Scan for the cell matching the given text and deliver its [x, y] coordinate at center. 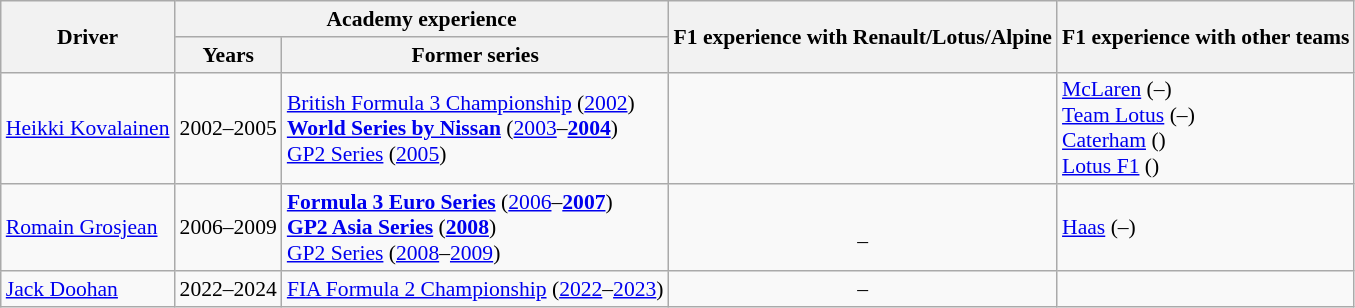
British Formula 3 Championship (2002)World Series by Nissan (2003–2004)GP2 Series (2005) [476, 128]
Academy experience [422, 19]
Romain Grosjean [88, 228]
FIA Formula 2 Championship (2022–2023) [476, 289]
2006–2009 [228, 228]
2022–2024 [228, 289]
Jack Doohan [88, 289]
McLaren (–)Team Lotus (–)Caterham ()Lotus F1 () [1206, 128]
Former series [476, 55]
Heikki Kovalainen [88, 128]
Formula 3 Euro Series (2006–2007)GP2 Asia Series (2008)GP2 Series (2008–2009) [476, 228]
Years [228, 55]
Haas (–) [1206, 228]
F1 experience with Renault/Lotus/Alpine [863, 36]
2002–2005 [228, 128]
F1 experience with other teams [1206, 36]
Driver [88, 36]
